Capture the cell that displays the provided text and extract its [X, Y] central coordinate. 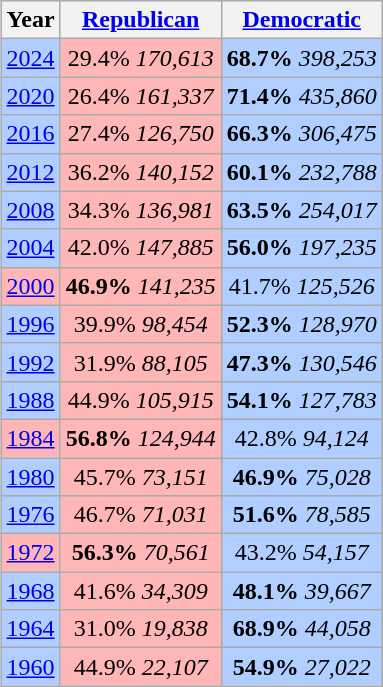
1976 [30, 515]
42.0% 147,885 [140, 248]
29.4% 170,613 [140, 58]
27.4% 126,750 [140, 134]
2004 [30, 248]
68.9% 44,058 [302, 629]
44.9% 105,915 [140, 400]
1972 [30, 553]
2016 [30, 134]
41.6% 34,309 [140, 591]
Year [30, 20]
2000 [30, 286]
41.7% 125,526 [302, 286]
56.8% 124,944 [140, 438]
1968 [30, 591]
45.7% 73,151 [140, 477]
56.3% 70,561 [140, 553]
2012 [30, 172]
68.7% 398,253 [302, 58]
51.6% 78,585 [302, 515]
34.3% 136,981 [140, 210]
60.1% 232,788 [302, 172]
46.7% 71,031 [140, 515]
1988 [30, 400]
71.4% 435,860 [302, 96]
Democratic [302, 20]
44.9% 22,107 [140, 667]
52.3% 128,970 [302, 324]
2008 [30, 210]
2020 [30, 96]
1964 [30, 629]
46.9% 141,235 [140, 286]
36.2% 140,152 [140, 172]
42.8% 94,124 [302, 438]
54.1% 127,783 [302, 400]
46.9% 75,028 [302, 477]
31.0% 19,838 [140, 629]
56.0% 197,235 [302, 248]
1980 [30, 477]
Republican [140, 20]
2024 [30, 58]
66.3% 306,475 [302, 134]
48.1% 39,667 [302, 591]
43.2% 54,157 [302, 553]
26.4% 161,337 [140, 96]
47.3% 130,546 [302, 362]
31.9% 88,105 [140, 362]
39.9% 98,454 [140, 324]
1984 [30, 438]
1996 [30, 324]
63.5% 254,017 [302, 210]
54.9% 27,022 [302, 667]
1992 [30, 362]
1960 [30, 667]
